Determine the [x, y] coordinate at the center of the cell enclosing the given text.  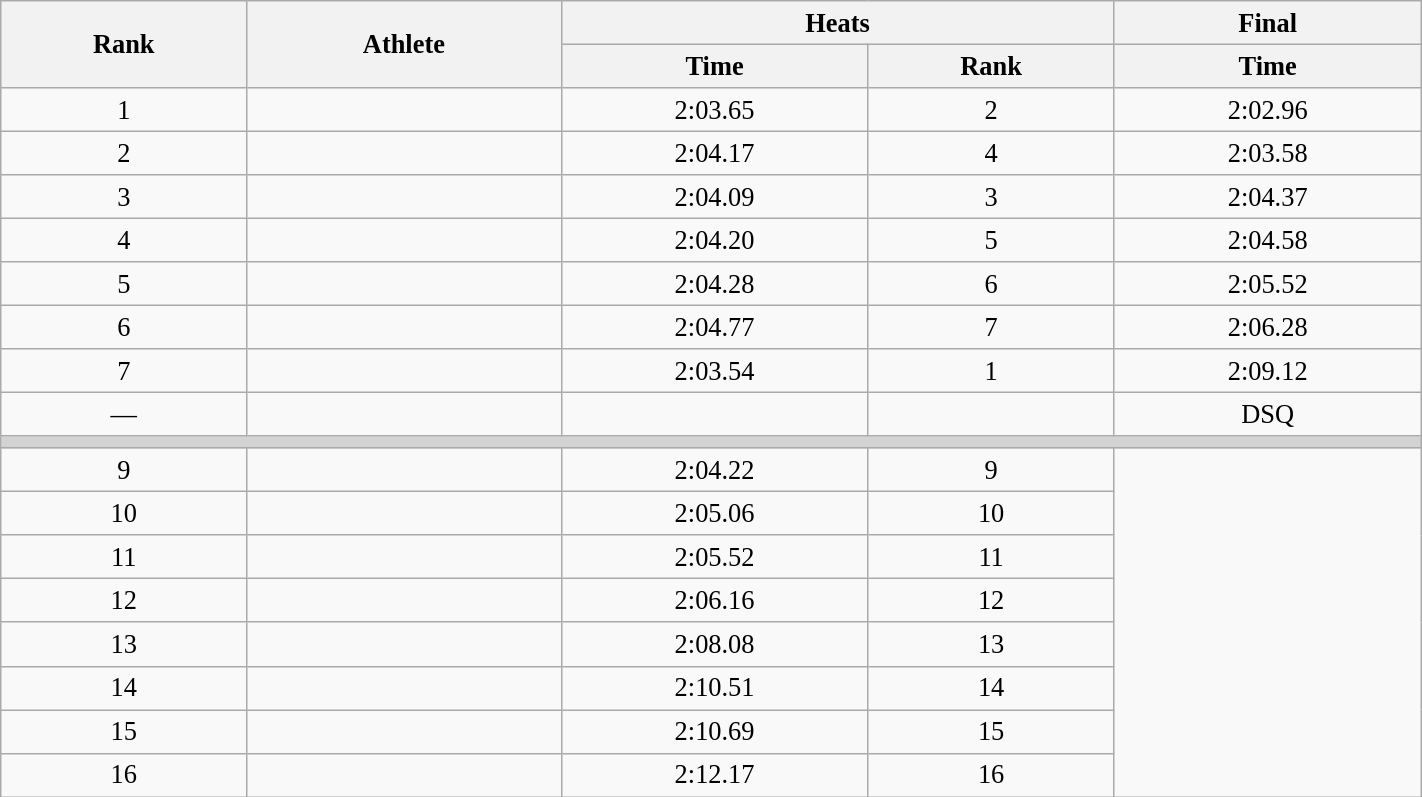
2:03.58 [1268, 153]
Heats [838, 22]
2:04.22 [714, 470]
2:06.16 [714, 600]
2:04.58 [1268, 240]
2:04.77 [714, 327]
Athlete [404, 44]
2:04.28 [714, 284]
2:10.69 [714, 731]
DSQ [1268, 414]
2:02.96 [1268, 109]
2:08.08 [714, 644]
Final [1268, 22]
2:04.17 [714, 153]
2:04.20 [714, 240]
2:04.09 [714, 197]
2:04.37 [1268, 197]
2:06.28 [1268, 327]
2:10.51 [714, 688]
2:03.65 [714, 109]
2:09.12 [1268, 371]
2:05.06 [714, 513]
2:03.54 [714, 371]
2:12.17 [714, 775]
— [124, 414]
